Pinpoint the cell where the given text exists, returning its (x, y) midpoint coordinate. 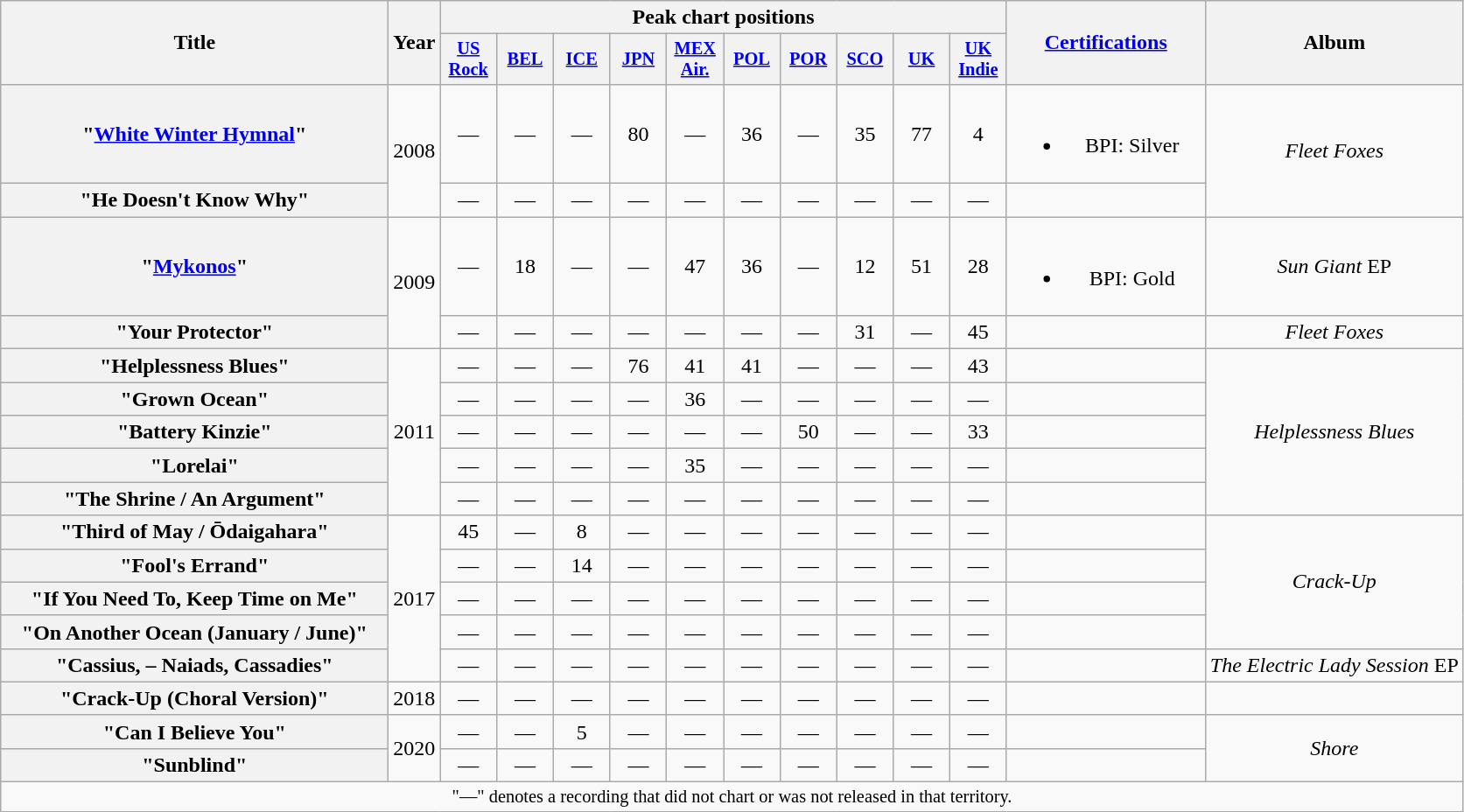
BPI: Gold (1106, 266)
Crack-Up (1334, 582)
JPN (639, 59)
47 (695, 266)
Sun Giant EP (1334, 266)
Shore (1334, 748)
2011 (415, 432)
BPI: Silver (1106, 133)
31 (865, 332)
50 (809, 432)
2009 (415, 283)
UK (922, 59)
12 (865, 266)
"Your Protector" (194, 332)
POL (753, 59)
BEL (525, 59)
MEXAir. (695, 59)
4 (978, 133)
"Helplessness Blues" (194, 366)
18 (525, 266)
"He Doesn't Know Why" (194, 200)
51 (922, 266)
Year (415, 43)
Certifications (1106, 43)
2018 (415, 698)
Helplessness Blues (1334, 432)
77 (922, 133)
"Third of May / Ōdaigahara" (194, 532)
"Lorelai" (194, 465)
"Sunblind" (194, 765)
2017 (415, 598)
"Grown Ocean" (194, 399)
"If You Need To, Keep Time on Me" (194, 598)
Title (194, 43)
SCO (865, 59)
"On Another Ocean (January / June)" (194, 632)
"Battery Kinzie" (194, 432)
76 (639, 366)
2020 (415, 748)
"White Winter Hymnal" (194, 133)
"The Shrine / An Argument" (194, 499)
"—" denotes a recording that did not chart or was not released in that territory. (732, 797)
"Crack-Up (Choral Version)" (194, 698)
43 (978, 366)
USRock (469, 59)
POR (809, 59)
14 (581, 565)
Peak chart positions (723, 17)
80 (639, 133)
"Cassius, – Naiads, Cassadies" (194, 665)
28 (978, 266)
"Fool's Errand" (194, 565)
Album (1334, 43)
33 (978, 432)
ICE (581, 59)
8 (581, 532)
UKIndie (978, 59)
"Can I Believe You" (194, 731)
5 (581, 731)
2008 (415, 150)
"Mykonos" (194, 266)
The Electric Lady Session EP (1334, 665)
